Pinpoint the cell where the given text exists, returning its (x, y) midpoint coordinate. 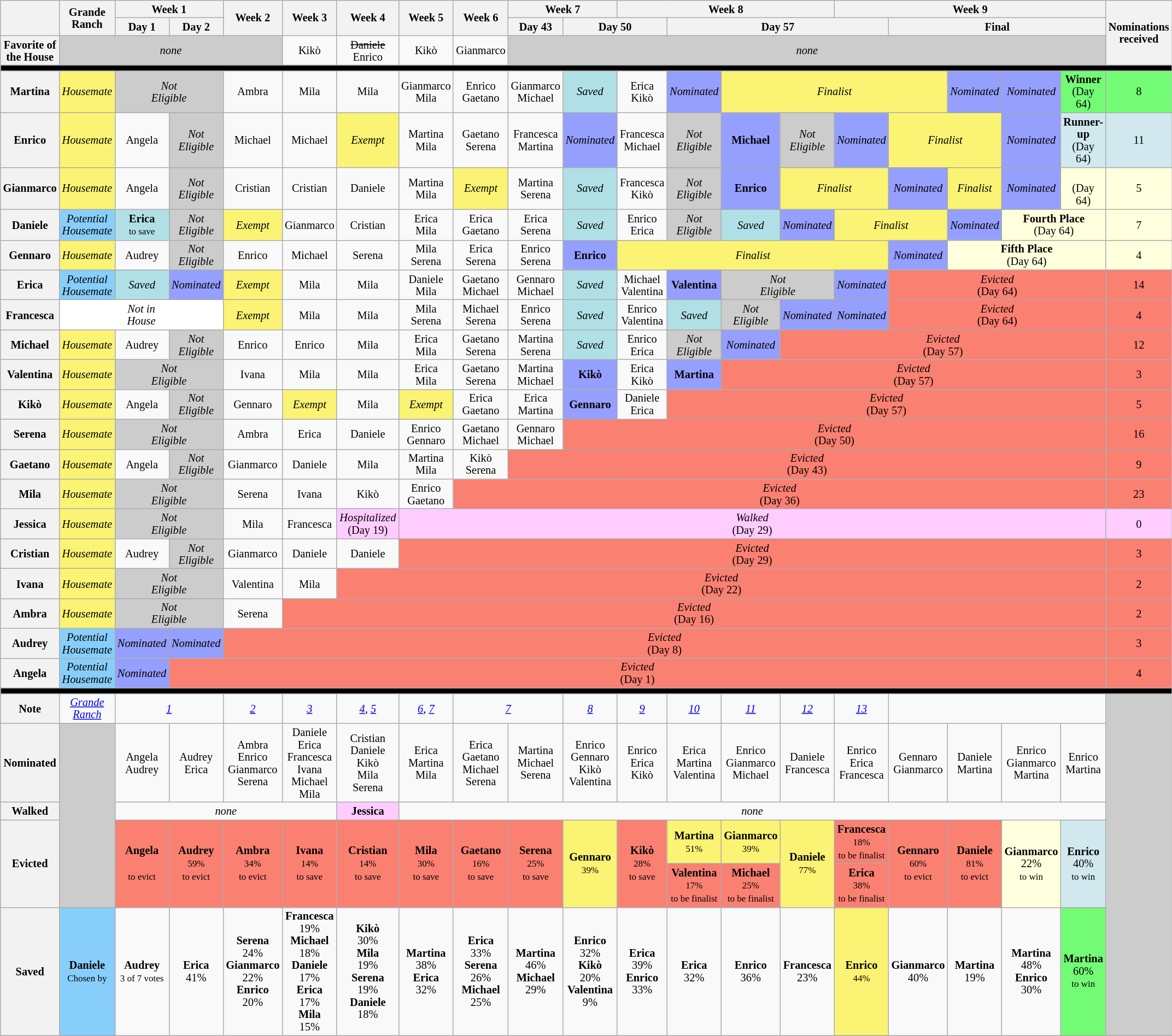
Nominationsreceived (1139, 33)
Week 5 (426, 17)
CristianDanieleKikòMilaSerena (367, 763)
Gaetano16%to save (480, 863)
Week 6 (480, 17)
Audrey59%to evict (196, 863)
Daniele77% (807, 863)
DanieleMila (426, 285)
Day 57 (777, 26)
Week 2 (253, 17)
EnricoGennaroKikòValentina (590, 763)
Week 8 (726, 9)
Martina19% (974, 972)
Evicted(Day 8) (665, 644)
Erica41% (196, 972)
Fourth Place(Day 64) (1054, 225)
KikòSerena (480, 464)
Walked(Day 29) (752, 523)
Gennaro60%to evict (918, 863)
Evicted(Day 1) (637, 673)
EnricoGianmarcoMichael (751, 763)
Ambra34%to evict (253, 863)
Day 2 (196, 26)
Mila30%to save (426, 863)
Ericato save (142, 225)
Martina60%to win (1083, 972)
MichaelSerena (480, 315)
Martina46%Michael29% (536, 972)
Fifth Place(Day 64) (1027, 255)
13 (862, 708)
EnricoEricaFrancesca (862, 763)
Gaetano (30, 464)
Week 9 (970, 9)
Martina51% (694, 841)
Evicted(Day 50) (834, 434)
Favorite ofthe House (30, 50)
0 (1139, 523)
GrandeRanch (87, 17)
Michael25%to be finalist (751, 885)
EricaMartina (536, 404)
Day 50 (615, 26)
Gianmarco22%to win (1032, 863)
Gianmarco39% (751, 841)
GianmarcoMila (426, 92)
Ivana14%to save (309, 863)
Evicted(Day 16) (694, 613)
Enrico44% (862, 972)
GennaroGianmarco (918, 763)
Francesca18%to be finalist (862, 841)
EricaGaetanoMichaelSerena (480, 763)
Evicted(Day 29) (752, 554)
Week 4 (367, 17)
10 (694, 708)
Evicted(Day 22) (722, 584)
Week 3 (309, 17)
AngelaAudrey (142, 763)
Valentina17%to be finalist (694, 885)
MartinaMichael (536, 375)
AmbraEnricoGianmarcoSerena (253, 763)
DanieleMartina (974, 763)
Day 1 (142, 26)
Final (997, 26)
GianmarcoMichael (536, 92)
Evicted(Day 43) (807, 464)
EnricoGianmarcoMartina (1032, 763)
EricaMartinaValentina (694, 763)
Daniele81%to evict (974, 863)
Kikò28%to save (642, 863)
Runner-up(Day 64) (1083, 140)
DanieleEricaFrancescaIvanaMichaelMila (309, 763)
EnricoValentina (642, 315)
Audrey3 of 7 votes (142, 972)
Angelato evict (142, 863)
(Day 64) (1083, 188)
Kikò30%Mila19%Serena19%Daniele18% (367, 972)
MartinaMichaelSerena (536, 763)
Martina38%Erica32% (426, 972)
Not inHouse (142, 315)
Serena25%to save (536, 863)
16 (1139, 434)
Evicted(Day 36) (780, 494)
Erica38%to be finalist (862, 885)
Evicted (30, 863)
Enrico 40%to win (1083, 863)
Enrico36% (751, 972)
14 (1139, 285)
6, 7 (426, 708)
FrancescaKikò (642, 188)
Erica39%Enrico33% (642, 972)
DanieleEnrico (367, 50)
Day 43 (536, 26)
EnricoMartina (1083, 763)
Winner(Day 64) (1083, 92)
Gennaro39% (590, 863)
Note (30, 708)
Erica33%Serena26%Michael25% (480, 972)
Martina48%Enrico30% (1032, 972)
Erica32% (694, 972)
23 (1139, 494)
Week 1 (169, 9)
1 (169, 708)
AudreyErica (196, 763)
DanieleErica (642, 404)
Enrico32%Kikò20%Valentina9% (590, 972)
Walked (30, 811)
Week 7 (563, 9)
Serena24%Gianmarco22%Enrico20% (253, 972)
DanieleChosen by (87, 972)
4, 5 (367, 708)
Hospitalized(Day 19) (367, 523)
Gianmarco40% (918, 972)
Grande Ranch (87, 708)
FrancescaMartina (536, 140)
DanieleFrancesca (807, 763)
Francesca23% (807, 972)
FrancescaMichael (642, 140)
Francesca19%Michael18%Daniele17%Erica17%Mila15% (309, 972)
EnricoEricaKikò (642, 763)
Cristian14%to save (367, 863)
EnricoGennaro (426, 434)
EricaMartinaMila (426, 763)
MichaelValentina (642, 285)
